Find where the given text appears and provide that cell's center as (x, y) coordinate. 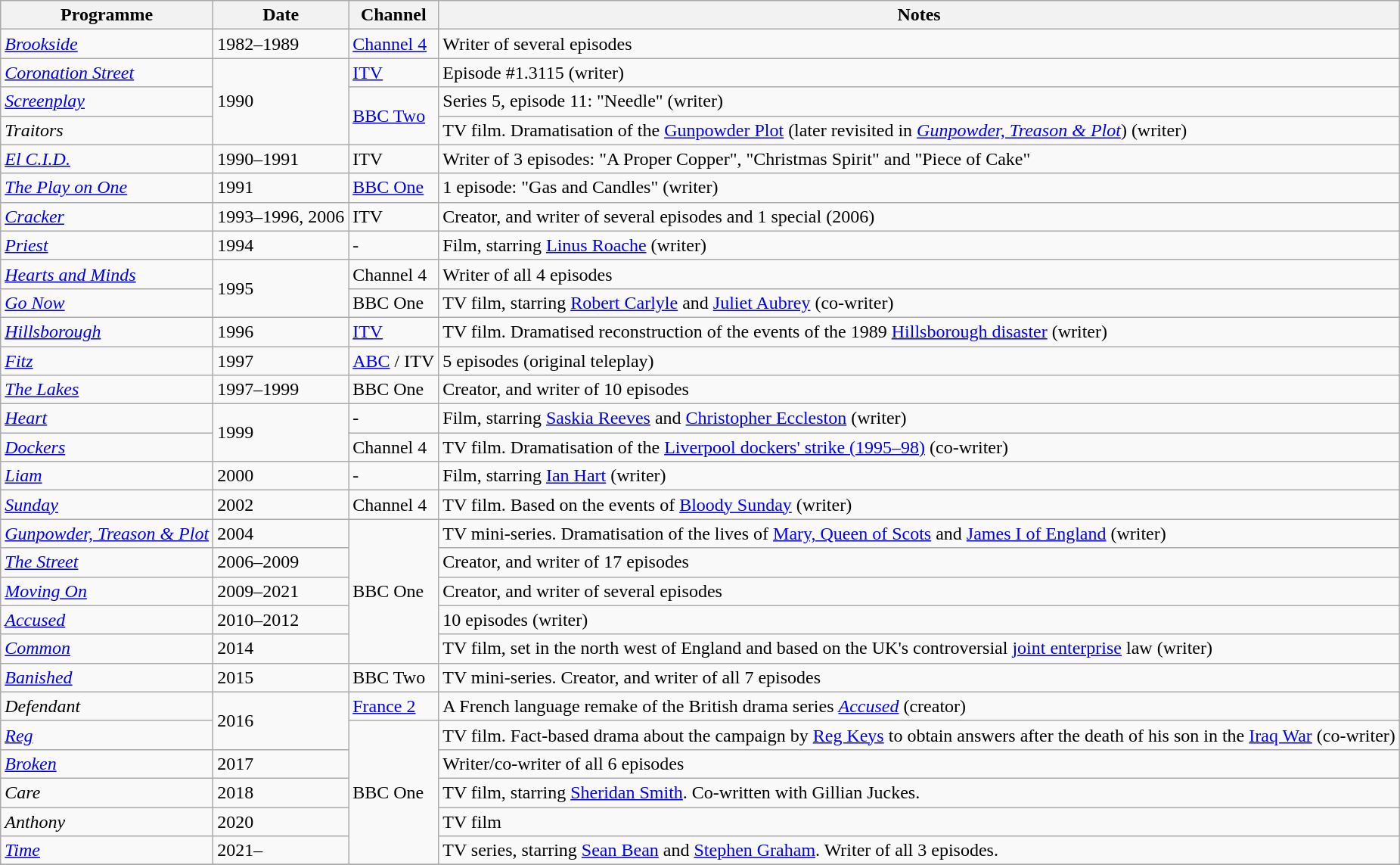
The Lakes (107, 390)
TV film. Dramatised reconstruction of the events of the 1989 Hillsborough disaster (writer) (920, 331)
2006–2009 (281, 562)
2020 (281, 821)
Hearts and Minds (107, 274)
TV film. Fact-based drama about the campaign by Reg Keys to obtain answers after the death of his son in the Iraq War (co-writer) (920, 735)
Notes (920, 15)
5 episodes (original teleplay) (920, 361)
Fitz (107, 361)
Coronation Street (107, 73)
1 episode: "Gas and Candles" (writer) (920, 188)
10 episodes (writer) (920, 620)
Writer of all 4 episodes (920, 274)
1995 (281, 288)
1990 (281, 101)
Broken (107, 764)
1999 (281, 433)
Screenplay (107, 101)
Writer of several episodes (920, 44)
TV film. Dramatisation of the Gunpowder Plot (later revisited in Gunpowder, Treason & Plot) (writer) (920, 130)
Liam (107, 476)
Priest (107, 245)
2004 (281, 534)
TV mini-series. Dramatisation of the lives of Mary, Queen of Scots and James I of England (writer) (920, 534)
Writer of 3 episodes: "A Proper Copper", "Christmas Spirit" and "Piece of Cake" (920, 159)
Episode #1.3115 (writer) (920, 73)
1991 (281, 188)
Common (107, 649)
Time (107, 851)
Care (107, 792)
Creator, and writer of 10 episodes (920, 390)
Brookside (107, 44)
The Street (107, 562)
Heart (107, 418)
1990–1991 (281, 159)
Go Now (107, 303)
2016 (281, 720)
A French language remake of the British drama series Accused (creator) (920, 706)
TV film (920, 821)
1982–1989 (281, 44)
France 2 (393, 706)
Creator, and writer of several episodes and 1 special (2006) (920, 216)
Banished (107, 677)
2014 (281, 649)
2015 (281, 677)
TV film, starring Sheridan Smith. Co-written with Gillian Juckes. (920, 792)
TV film, starring Robert Carlyle and Juliet Aubrey (co-writer) (920, 303)
1997 (281, 361)
Dockers (107, 447)
Programme (107, 15)
Traitors (107, 130)
TV film, set in the north west of England and based on the UK's controversial joint enterprise law (writer) (920, 649)
Film, starring Saskia Reeves and Christopher Eccleston (writer) (920, 418)
Channel (393, 15)
2010–2012 (281, 620)
Film, starring Linus Roache (writer) (920, 245)
Creator, and writer of several episodes (920, 591)
Gunpowder, Treason & Plot (107, 534)
2018 (281, 792)
1997–1999 (281, 390)
ABC / ITV (393, 361)
Anthony (107, 821)
2021– (281, 851)
Film, starring Ian Hart (writer) (920, 476)
Date (281, 15)
Reg (107, 735)
TV film. Dramatisation of the Liverpool dockers' strike (1995–98) (co-writer) (920, 447)
Series 5, episode 11: "Needle" (writer) (920, 101)
Accused (107, 620)
2000 (281, 476)
TV series, starring Sean Bean and Stephen Graham. Writer of all 3 episodes. (920, 851)
Sunday (107, 505)
TV film. Based on the events of Bloody Sunday (writer) (920, 505)
2002 (281, 505)
1993–1996, 2006 (281, 216)
Defendant (107, 706)
Creator, and writer of 17 episodes (920, 562)
1994 (281, 245)
El C.I.D. (107, 159)
Cracker (107, 216)
TV mini-series. Creator, and writer of all 7 episodes (920, 677)
2017 (281, 764)
The Play on One (107, 188)
Hillsborough (107, 331)
2009–2021 (281, 591)
Writer/co-writer of all 6 episodes (920, 764)
1996 (281, 331)
Moving On (107, 591)
